Find where the given text appears and provide that cell's center as (X, Y) coordinate. 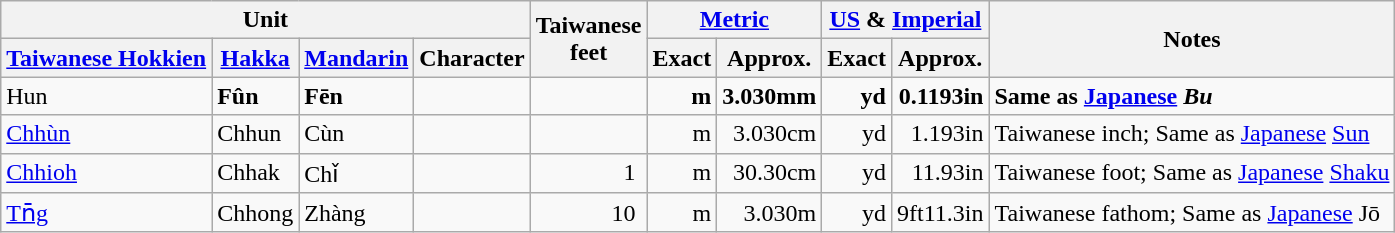
3.030mm (770, 96)
Cùn (356, 134)
Fûn (256, 96)
US & Imperial (906, 20)
Unit (266, 20)
Hakka (256, 58)
1.193in (940, 134)
10 (588, 213)
3.030m (770, 213)
9ft11.3in (940, 213)
Metric (734, 20)
Zhàng (356, 213)
Tn̄g (106, 213)
3.030cm (770, 134)
Fēn (356, 96)
Chhùn (106, 134)
Hun (106, 96)
Chǐ (356, 173)
Chhioh (106, 173)
Chhak (256, 173)
Taiwanese inch; Same as Japanese Sun (1192, 134)
30.30cm (770, 173)
Taiwanese Hokkien (106, 58)
Chhun (256, 134)
11.93in (940, 173)
Same as Japanese Bu (1192, 96)
0.1193in (940, 96)
Taiwanese foot; Same as Japanese Shaku (1192, 173)
Character (472, 58)
Mandarin (356, 58)
Taiwanese fathom; Same as Japanese Jō (1192, 213)
Notes (1192, 39)
Chhong (256, 213)
1 (588, 173)
Taiwanesefeet (588, 39)
